For the text-containing cell, return its midpoint in [x, y] coordinate format. 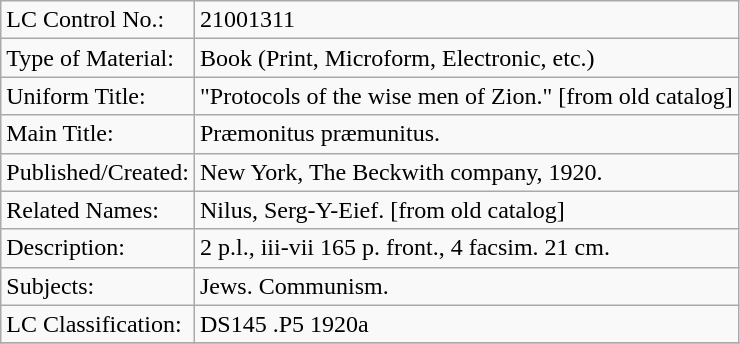
Uniform Title: [98, 96]
Published/Created: [98, 172]
Subjects: [98, 286]
Nilus, Serg-Y-Eief. [from old catalog] [466, 210]
Book (Print, Microform, Electronic, etc.) [466, 58]
Description: [98, 248]
LC Control No.: [98, 20]
"Protocols of the wise men of Zion." [from old catalog] [466, 96]
Main Title: [98, 134]
2 p.l., iii-vii 165 p. front., 4 facsim. 21 cm. [466, 248]
Jews. Communism. [466, 286]
New York, The Beckwith company, 1920. [466, 172]
DS145 .P5 1920a [466, 324]
Type of Material: [98, 58]
LC Classification: [98, 324]
21001311 [466, 20]
Præmonitus præmunitus. [466, 134]
Related Names: [98, 210]
